Identify which cell holds the provided text, then report its [x, y] central coordinate. 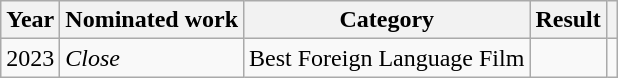
Year [30, 20]
Close [152, 58]
Category [387, 20]
Best Foreign Language Film [387, 58]
2023 [30, 58]
Result [568, 20]
Nominated work [152, 20]
